Pinpoint the cell where the given text exists, returning its (X, Y) midpoint coordinate. 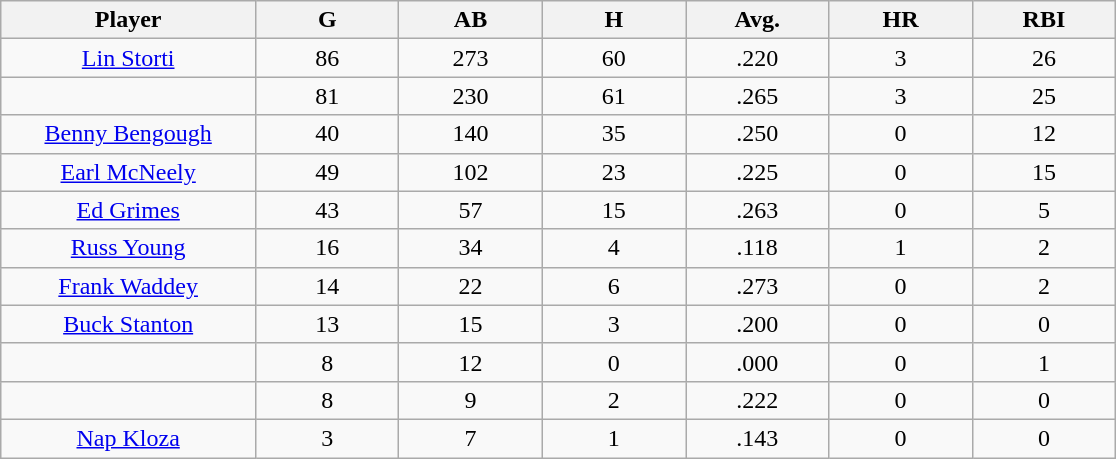
G (328, 20)
16 (328, 248)
25 (1044, 96)
.143 (758, 438)
Nap Kloza (128, 438)
.265 (758, 96)
Earl McNeely (128, 172)
Player (128, 20)
.273 (758, 286)
Frank Waddey (128, 286)
HR (900, 20)
273 (470, 58)
.000 (758, 362)
Russ Young (128, 248)
22 (470, 286)
.222 (758, 400)
86 (328, 58)
.263 (758, 210)
13 (328, 324)
9 (470, 400)
60 (614, 58)
H (614, 20)
26 (1044, 58)
35 (614, 134)
Avg. (758, 20)
5 (1044, 210)
43 (328, 210)
.250 (758, 134)
Buck Stanton (128, 324)
40 (328, 134)
Benny Bengough (128, 134)
4 (614, 248)
6 (614, 286)
81 (328, 96)
.225 (758, 172)
AB (470, 20)
57 (470, 210)
Ed Grimes (128, 210)
230 (470, 96)
RBI (1044, 20)
140 (470, 134)
14 (328, 286)
.118 (758, 248)
23 (614, 172)
61 (614, 96)
Lin Storti (128, 58)
34 (470, 248)
102 (470, 172)
49 (328, 172)
.220 (758, 58)
7 (470, 438)
.200 (758, 324)
